For the text-containing cell, return its midpoint in [x, y] coordinate format. 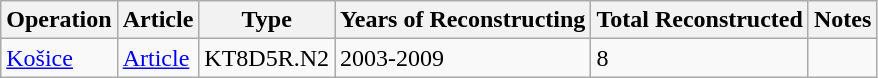
8 [700, 58]
Notes [842, 20]
Type [267, 20]
KT8D5R.N2 [267, 58]
Operation [59, 20]
2003-2009 [463, 58]
Total Reconstructed [700, 20]
Years of Reconstructing [463, 20]
Košice [59, 58]
